Return [X, Y] of the center of cell containing provided text 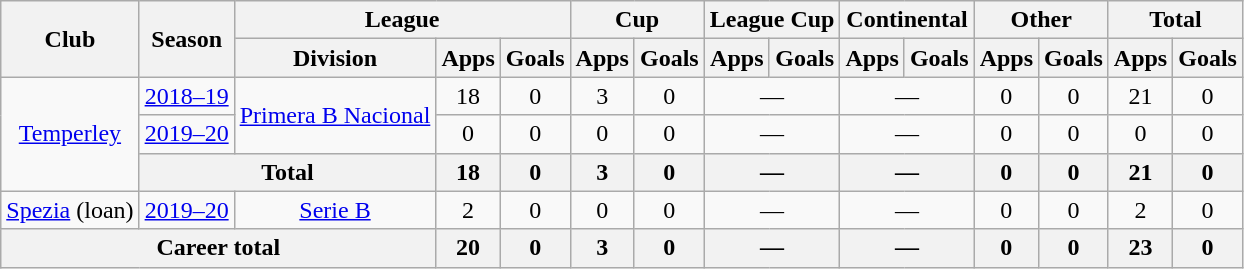
League Cup [772, 20]
Division [335, 58]
Cup [637, 20]
Other [1041, 20]
Temperley [70, 134]
Spezia (loan) [70, 210]
League [402, 20]
2018–19 [186, 96]
Season [186, 39]
Club [70, 39]
Primera B Nacional [335, 115]
20 [468, 248]
Serie B [335, 210]
Career total [218, 248]
Continental [907, 20]
23 [1140, 248]
